For the text-containing cell, return its midpoint in [X, Y] coordinate format. 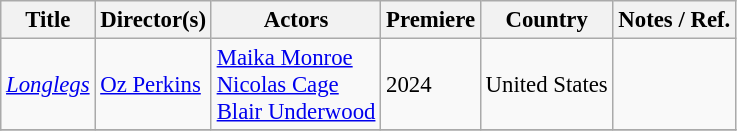
Premiere [431, 20]
United States [546, 85]
Oz Perkins [153, 85]
Country [546, 20]
Actors [296, 20]
2024 [431, 85]
Director(s) [153, 20]
Longlegs [48, 85]
Maika MonroeNicolas CageBlair Underwood [296, 85]
Notes / Ref. [674, 20]
Title [48, 20]
